Search for the cell housing the specified text and yield its [x, y] center coordinate. 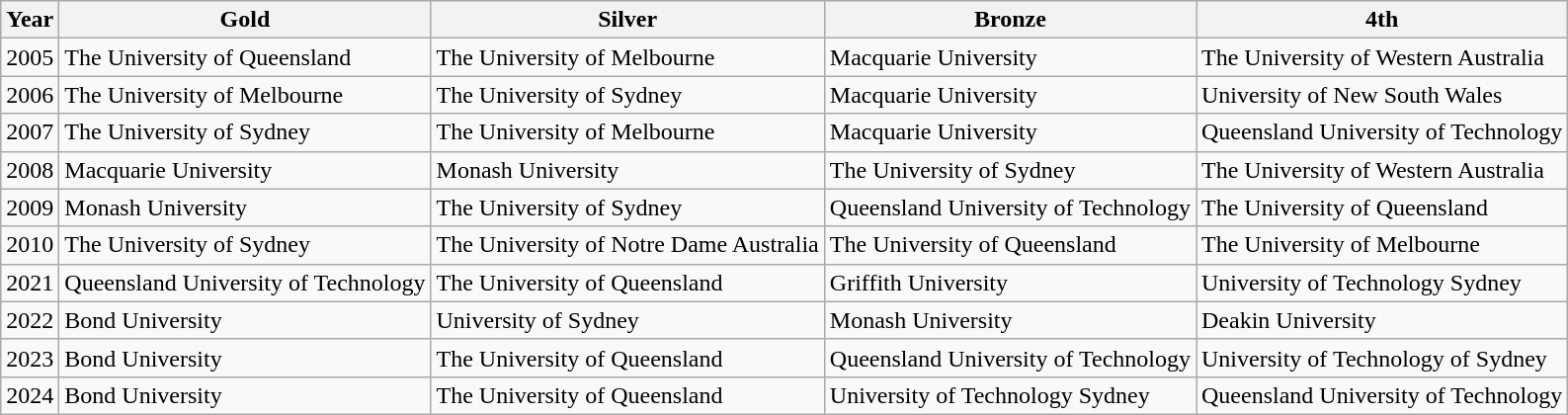
2010 [30, 245]
University of New South Wales [1381, 95]
2023 [30, 358]
2006 [30, 95]
Gold [245, 20]
4th [1381, 20]
2007 [30, 132]
Griffith University [1010, 283]
2009 [30, 207]
Bronze [1010, 20]
2021 [30, 283]
2008 [30, 170]
The University of Notre Dame Australia [627, 245]
2024 [30, 395]
Year [30, 20]
2005 [30, 57]
2022 [30, 320]
University of Technology of Sydney [1381, 358]
University of Sydney [627, 320]
Deakin University [1381, 320]
Silver [627, 20]
